Extract the (X, Y) coordinate from the center of the cell holding the provided text.  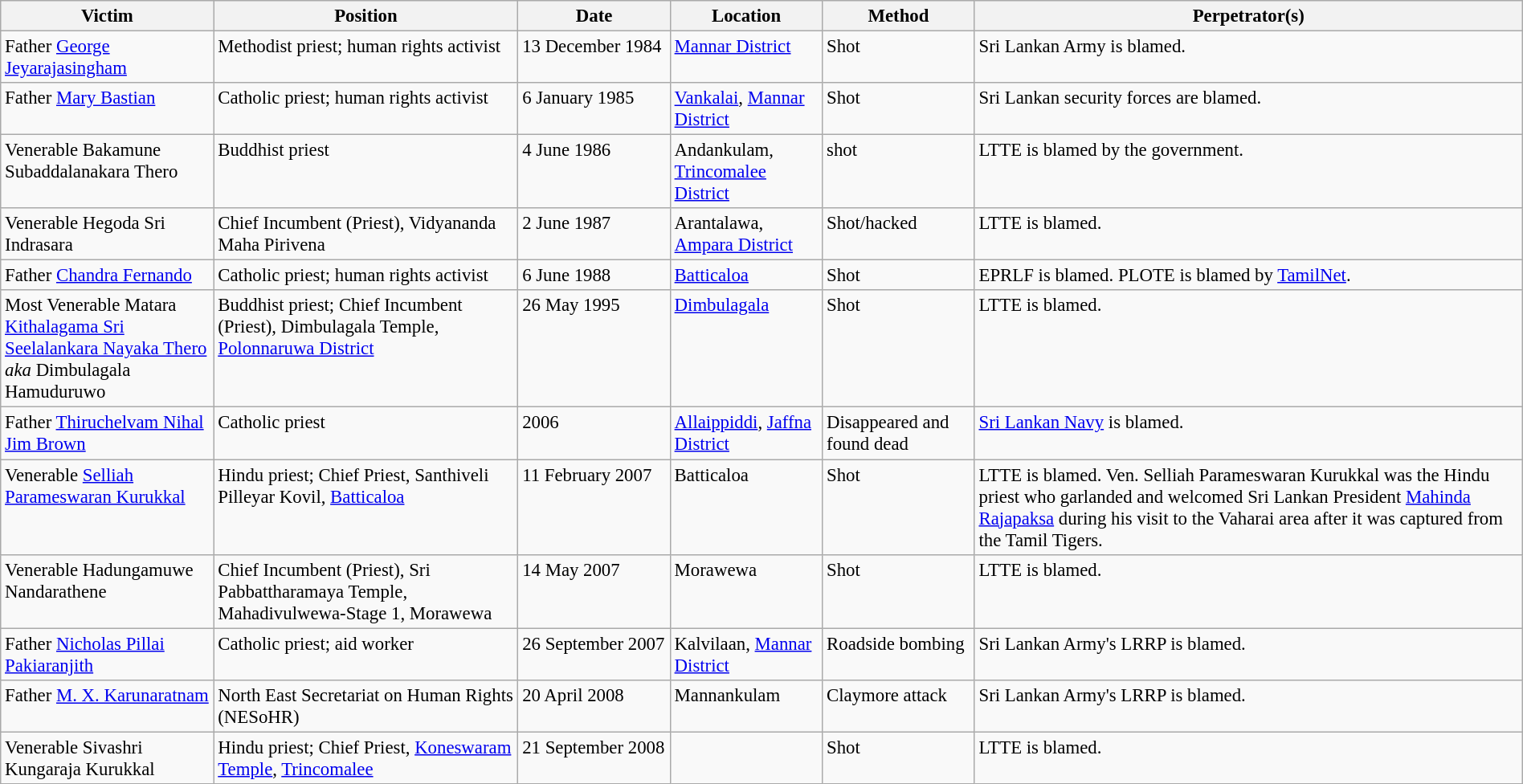
Dimbulagala (745, 349)
Methodist priest; human rights activist (366, 58)
2006 (594, 434)
Mannankulam (745, 705)
Venerable Hegoda Sri Indrasara (108, 235)
Arantalawa, Ampara District (745, 235)
Date (594, 16)
6 January 1985 (594, 109)
shot (898, 172)
11 February 2007 (594, 508)
Claymore attack (898, 705)
Mannar District (745, 58)
Father Mary Bastian (108, 109)
Perpetrator(s) (1248, 16)
Catholic priest; aid worker (366, 654)
EPRLF is blamed. PLOTE is blamed by TamilNet. (1248, 276)
Chief Incumbent (Priest), Sri Pabbattharamaya Temple, Mahadivulwewa-Stage 1, Morawewa (366, 591)
Vankalai, Mannar District (745, 109)
Buddhist priest; Chief Incumbent (Priest), Dimbulagala Temple, Polonnaruwa District (366, 349)
6 June 1988 (594, 276)
Kalvilaan, Mannar District (745, 654)
LTTE is blamed by the government. (1248, 172)
Allaippiddi, Jaffna District (745, 434)
Father Chandra Fernando (108, 276)
Father M. X. Karunaratnam (108, 705)
North East Secretariat on Human Rights (NESoHR) (366, 705)
Sri Lankan security forces are blamed. (1248, 109)
Father Thiruchelvam Nihal Jim Brown (108, 434)
Father George Jeyarajasingham (108, 58)
Shot/hacked (898, 235)
Chief Incumbent (Priest), Vidyananda Maha Pirivena (366, 235)
21 September 2008 (594, 758)
Location (745, 16)
Most Venerable Matara Kithalagama Sri Seelalankara Nayaka Thero aka Dimbulagala Hamuduruwo (108, 349)
Sri Lankan Army is blamed. (1248, 58)
Position (366, 16)
13 December 1984 (594, 58)
Method (898, 16)
Buddhist priest (366, 172)
Andankulam, Trincomalee District (745, 172)
20 April 2008 (594, 705)
Venerable Selliah Parameswaran Kurukkal (108, 508)
Venerable Hadungamuwe Nandarathene (108, 591)
Catholic priest (366, 434)
Sri Lankan Navy is blamed. (1248, 434)
Hindu priest; Chief Priest, Koneswaram Temple, Trincomalee (366, 758)
Venerable Sivashri Kungaraja Kurukkal (108, 758)
Morawewa (745, 591)
Roadside bombing (898, 654)
4 June 1986 (594, 172)
Hindu priest; Chief Priest, Santhiveli Pilleyar Kovil, Batticaloa (366, 508)
Victim (108, 16)
14 May 2007 (594, 591)
Disappeared and found dead (898, 434)
26 May 1995 (594, 349)
Venerable Bakamune Subaddalanakara Thero (108, 172)
2 June 1987 (594, 235)
Father Nicholas Pillai Pakiaranjith (108, 654)
26 September 2007 (594, 654)
